For the text-containing cell, return its midpoint in (X, Y) coordinate format. 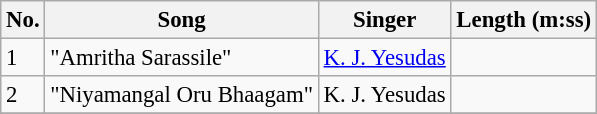
"Niyamangal Oru Bhaagam" (182, 95)
1 (23, 58)
No. (23, 20)
"Amritha Sarassile" (182, 58)
Singer (384, 20)
Length (m:ss) (524, 20)
Song (182, 20)
2 (23, 95)
